Output the (x, y) coordinate of the center of the cell containing the given text.  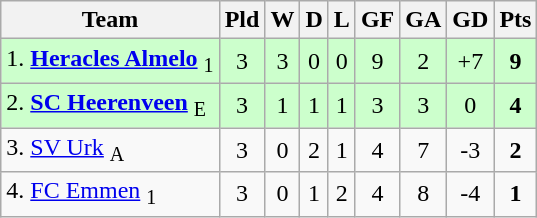
Team (110, 20)
+7 (470, 61)
W (282, 20)
Pld (242, 20)
-4 (470, 194)
-3 (470, 150)
Pts (516, 20)
D (314, 20)
7 (424, 150)
L (342, 20)
4. FC Emmen 1 (110, 194)
GD (470, 20)
2. SC Heerenveen E (110, 105)
1. Heracles Almelo 1 (110, 61)
8 (424, 194)
3. SV Urk A (110, 150)
GA (424, 20)
GF (377, 20)
